Output the [X, Y] coordinate of the center of the cell containing the given text.  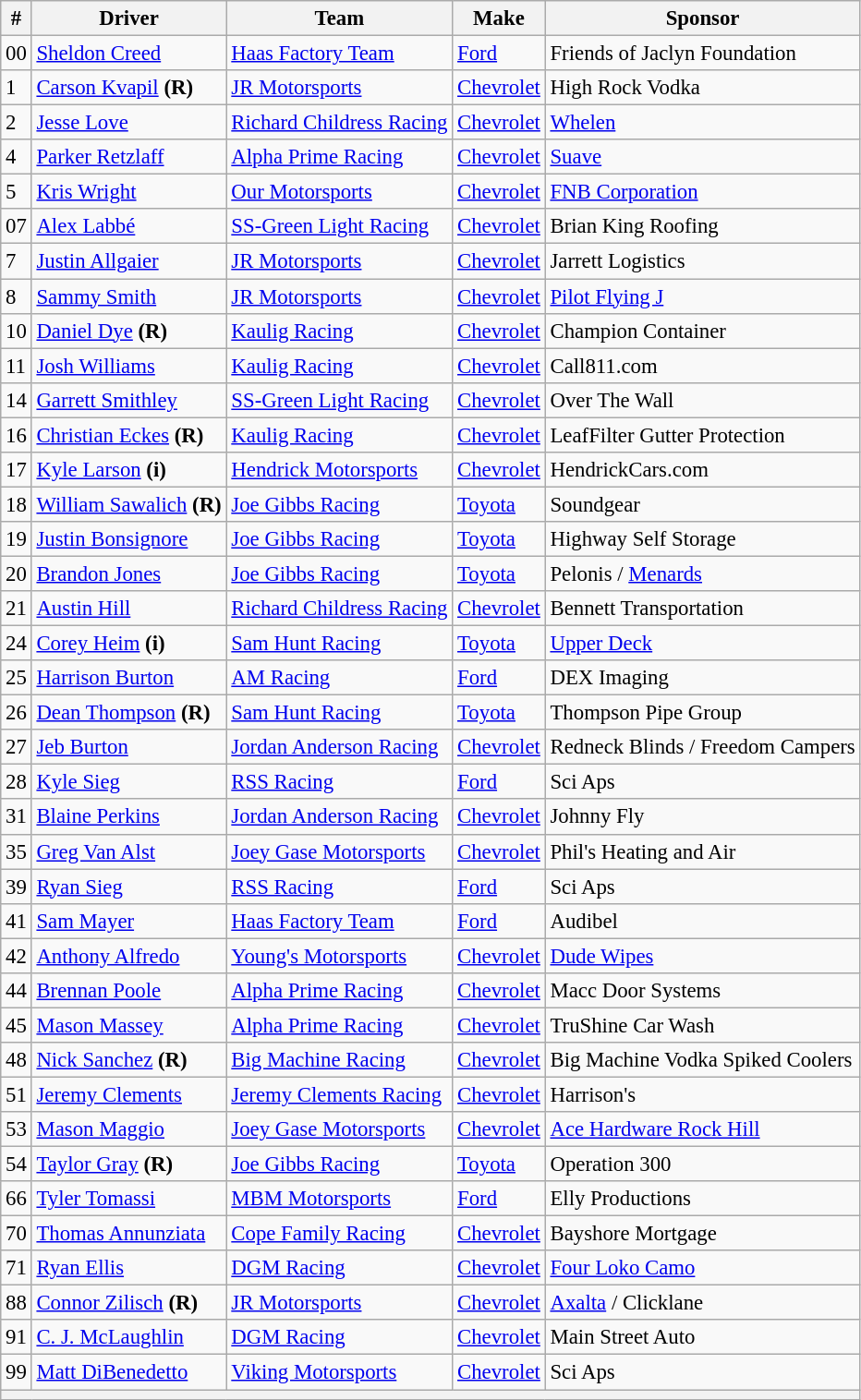
Alex Labbé [129, 226]
Ryan Sieg [129, 887]
HendrickCars.com [702, 470]
42 [17, 956]
16 [17, 435]
Our Motorsports [340, 192]
Over The Wall [702, 400]
Tyler Tomassi [129, 1199]
Connor Zilisch (R) [129, 1303]
Highway Self Storage [702, 539]
Four Loko Camo [702, 1268]
Ryan Ellis [129, 1268]
00 [17, 54]
Josh Williams [129, 366]
Johnny Fly [702, 817]
26 [17, 713]
Brennan Poole [129, 991]
4 [17, 157]
Matt DiBenedetto [129, 1372]
88 [17, 1303]
Harrison Burton [129, 678]
7 [17, 261]
Audibel [702, 921]
17 [17, 470]
44 [17, 991]
Jeremy Clements [129, 1094]
Garrett Smithley [129, 400]
66 [17, 1199]
Brandon Jones [129, 573]
Axalta / Clicklane [702, 1303]
Elly Productions [702, 1199]
Viking Motorsports [340, 1372]
Mason Massey [129, 1025]
Blaine Perkins [129, 817]
Sam Mayer [129, 921]
11 [17, 366]
71 [17, 1268]
Jeb Burton [129, 747]
Daniel Dye (R) [129, 331]
Justin Allgaier [129, 261]
Taylor Gray (R) [129, 1165]
Make [499, 18]
Parker Retzlaff [129, 157]
Ace Hardware Rock Hill [702, 1129]
Hendrick Motorsports [340, 470]
Driver [129, 18]
Justin Bonsignore [129, 539]
Thomas Annunziata [129, 1234]
Cope Family Racing [340, 1234]
19 [17, 539]
2 [17, 123]
Harrison's [702, 1094]
Operation 300 [702, 1165]
07 [17, 226]
Brian King Roofing [702, 226]
Suave [702, 157]
Pelonis / Menards [702, 573]
Pilot Flying J [702, 296]
35 [17, 851]
Christian Eckes (R) [129, 435]
21 [17, 609]
5 [17, 192]
14 [17, 400]
28 [17, 782]
Sammy Smith [129, 296]
Big Machine Racing [340, 1060]
Kyle Larson (i) [129, 470]
Thompson Pipe Group [702, 713]
27 [17, 747]
70 [17, 1234]
91 [17, 1338]
24 [17, 644]
18 [17, 504]
Upper Deck [702, 644]
45 [17, 1025]
Young's Motorsports [340, 956]
Bennett Transportation [702, 609]
Sheldon Creed [129, 54]
99 [17, 1372]
Dean Thompson (R) [129, 713]
Redneck Blinds / Freedom Campers [702, 747]
53 [17, 1129]
54 [17, 1165]
20 [17, 573]
Austin Hill [129, 609]
Mason Maggio [129, 1129]
Corey Heim (i) [129, 644]
Whelen [702, 123]
Jeremy Clements Racing [340, 1094]
Main Street Auto [702, 1338]
Carson Kvapil (R) [129, 88]
25 [17, 678]
Macc Door Systems [702, 991]
8 [17, 296]
FNB Corporation [702, 192]
MBM Motorsports [340, 1199]
Friends of Jaclyn Foundation [702, 54]
51 [17, 1094]
Kris Wright [129, 192]
Call811.com [702, 366]
Soundgear [702, 504]
Greg Van Alst [129, 851]
Jarrett Logistics [702, 261]
TruShine Car Wash [702, 1025]
DEX Imaging [702, 678]
48 [17, 1060]
31 [17, 817]
Team [340, 18]
AM Racing [340, 678]
1 [17, 88]
Champion Container [702, 331]
10 [17, 331]
Kyle Sieg [129, 782]
William Sawalich (R) [129, 504]
Phil's Heating and Air [702, 851]
Dude Wipes [702, 956]
Jesse Love [129, 123]
41 [17, 921]
# [17, 18]
39 [17, 887]
Nick Sanchez (R) [129, 1060]
Bayshore Mortgage [702, 1234]
LeafFilter Gutter Protection [702, 435]
High Rock Vodka [702, 88]
Sponsor [702, 18]
Big Machine Vodka Spiked Coolers [702, 1060]
C. J. McLaughlin [129, 1338]
Anthony Alfredo [129, 956]
